Output the (X, Y) coordinate of the center of the cell containing the given text.  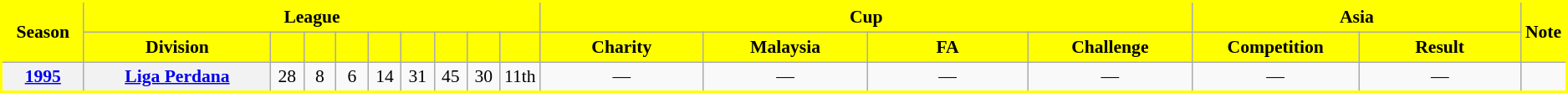
30 (483, 77)
31 (418, 77)
Asia (1356, 17)
Result (1439, 47)
Liga Perdana (177, 77)
Competition (1276, 47)
League (311, 17)
14 (385, 77)
Malaysia (785, 47)
1995 (43, 77)
Charity (622, 47)
Division (177, 47)
FA (947, 47)
28 (288, 77)
11th (520, 77)
Challenge (1111, 47)
6 (353, 77)
8 (319, 77)
Cup (866, 17)
45 (450, 77)
Season (43, 32)
Note (1544, 32)
